Scan for the cell matching the given text and deliver its [x, y] coordinate at center. 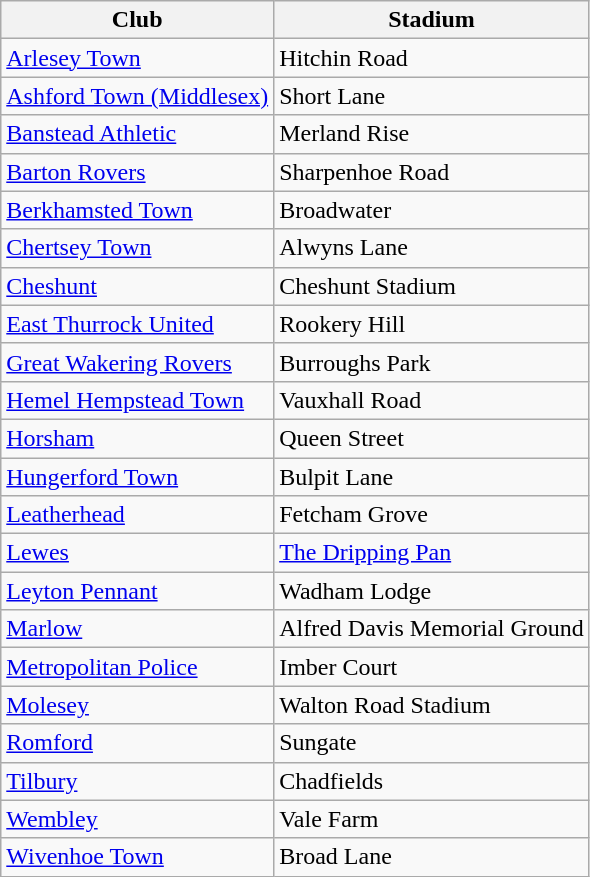
Queen Street [432, 438]
Imber Court [432, 667]
Tilbury [138, 781]
Barton Rovers [138, 172]
Alfred Davis Memorial Ground [432, 629]
Sungate [432, 743]
Leatherhead [138, 515]
Cheshunt Stadium [432, 286]
Marlow [138, 629]
Rookery Hill [432, 324]
Chertsey Town [138, 248]
Berkhamsted Town [138, 210]
The Dripping Pan [432, 553]
Broad Lane [432, 857]
Hitchin Road [432, 58]
Wivenhoe Town [138, 857]
Ashford Town (Middlesex) [138, 96]
Fetcham Grove [432, 515]
Hemel Hempstead Town [138, 400]
East Thurrock United [138, 324]
Banstead Athletic [138, 134]
Wembley [138, 819]
Bulpit Lane [432, 477]
Merland Rise [432, 134]
Horsham [138, 438]
Hungerford Town [138, 477]
Molesey [138, 705]
Great Wakering Rovers [138, 362]
Romford [138, 743]
Lewes [138, 553]
Burroughs Park [432, 362]
Leyton Pennant [138, 591]
Cheshunt [138, 286]
Arlesey Town [138, 58]
Broadwater [432, 210]
Alwyns Lane [432, 248]
Short Lane [432, 96]
Chadfields [432, 781]
Vale Farm [432, 819]
Sharpenhoe Road [432, 172]
Metropolitan Police [138, 667]
Vauxhall Road [432, 400]
Club [138, 20]
Walton Road Stadium [432, 705]
Wadham Lodge [432, 591]
Stadium [432, 20]
